Return (X, Y) of the center of cell containing provided text 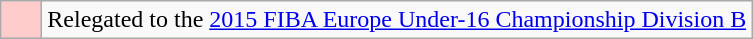
Relegated to the 2015 FIBA Europe Under-16 Championship Division B (397, 20)
